Capture the cell that displays the provided text and extract its (x, y) central coordinate. 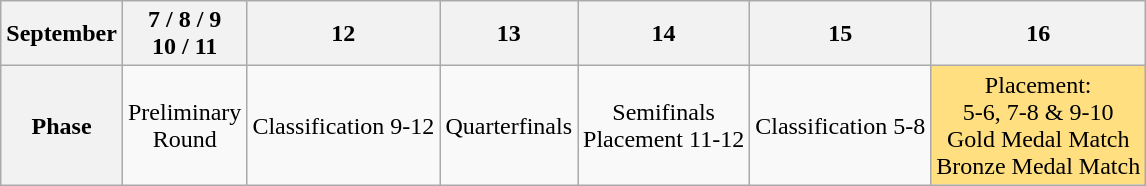
7 / 8 / 910 / 11 (184, 34)
13 (509, 34)
12 (344, 34)
SemifinalsPlacement 11-12 (664, 126)
14 (664, 34)
Quarterfinals (509, 126)
Placement:5-6, 7-8 & 9-10Gold Medal MatchBronze Medal Match (1038, 126)
Classification 9-12 (344, 126)
September (62, 34)
PreliminaryRound (184, 126)
Classification 5-8 (840, 126)
Phase (62, 126)
16 (1038, 34)
15 (840, 34)
